Find where the given text appears and provide that cell's center as [x, y] coordinate. 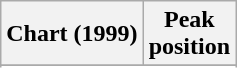
Peakposition [189, 34]
Chart (1999) [72, 34]
